Extract the (x, y) coordinate from the center of the cell holding the provided text.  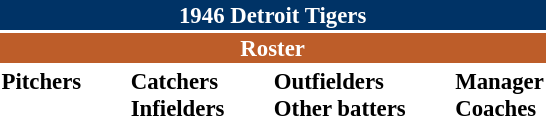
Roster (272, 48)
1946 Detroit Tigers (272, 15)
